Return [X, Y] of the center of cell containing provided text 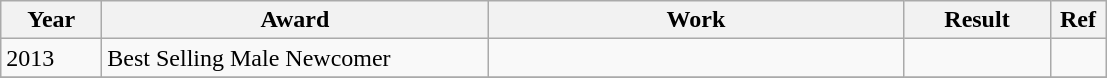
Award [295, 20]
Year [52, 20]
2013 [52, 58]
Work [696, 20]
Best Selling Male Newcomer [295, 58]
Result [977, 20]
Ref [1078, 20]
